Locate the cell with the specified text and output its [X, Y] center coordinate. 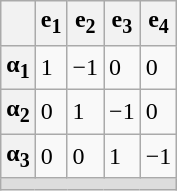
α2 [18, 111]
e2 [86, 23]
e3 [122, 23]
e4 [158, 23]
α1 [18, 67]
e1 [51, 23]
α3 [18, 156]
